Capture the cell that displays the provided text and extract its [X, Y] central coordinate. 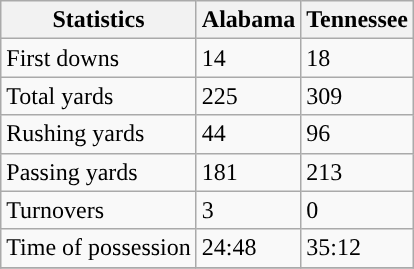
Passing yards [99, 172]
First downs [99, 58]
Time of possession [99, 248]
14 [248, 58]
309 [358, 96]
24:48 [248, 248]
Turnovers [99, 210]
3 [248, 210]
96 [358, 134]
213 [358, 172]
181 [248, 172]
44 [248, 134]
0 [358, 210]
Tennessee [358, 20]
Alabama [248, 20]
225 [248, 96]
Statistics [99, 20]
Rushing yards [99, 134]
Total yards [99, 96]
35:12 [358, 248]
18 [358, 58]
